For the text-containing cell, return its midpoint in [x, y] coordinate format. 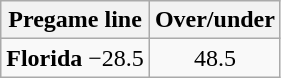
Pregame line [76, 20]
48.5 [214, 58]
Florida −28.5 [76, 58]
Over/under [214, 20]
